Extract the (x, y) coordinate from the center of the cell holding the provided text.  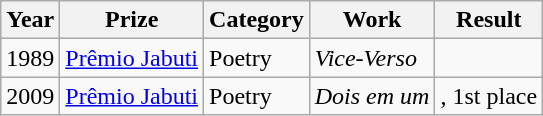
Result (489, 20)
Vice-Verso (372, 58)
Work (372, 20)
Dois em um (372, 96)
Year (30, 20)
2009 (30, 96)
, 1st place (489, 96)
Category (257, 20)
1989 (30, 58)
Prize (132, 20)
